Output the (X, Y) coordinate of the center of the cell containing the given text.  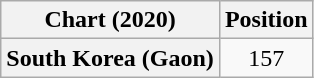
South Korea (Gaon) (110, 58)
Chart (2020) (110, 20)
157 (266, 58)
Position (266, 20)
